Pinpoint the cell where the given text exists, returning its (x, y) midpoint coordinate. 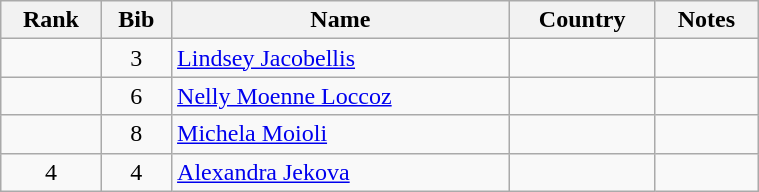
Country (582, 20)
Notes (706, 20)
8 (136, 134)
Name (341, 20)
3 (136, 58)
Bib (136, 20)
Michela Moioli (341, 134)
Alexandra Jekova (341, 172)
Nelly Moenne Loccoz (341, 96)
Lindsey Jacobellis (341, 58)
Rank (51, 20)
6 (136, 96)
